Provide the (x, y) coordinate of the cell's center where the given text is located.  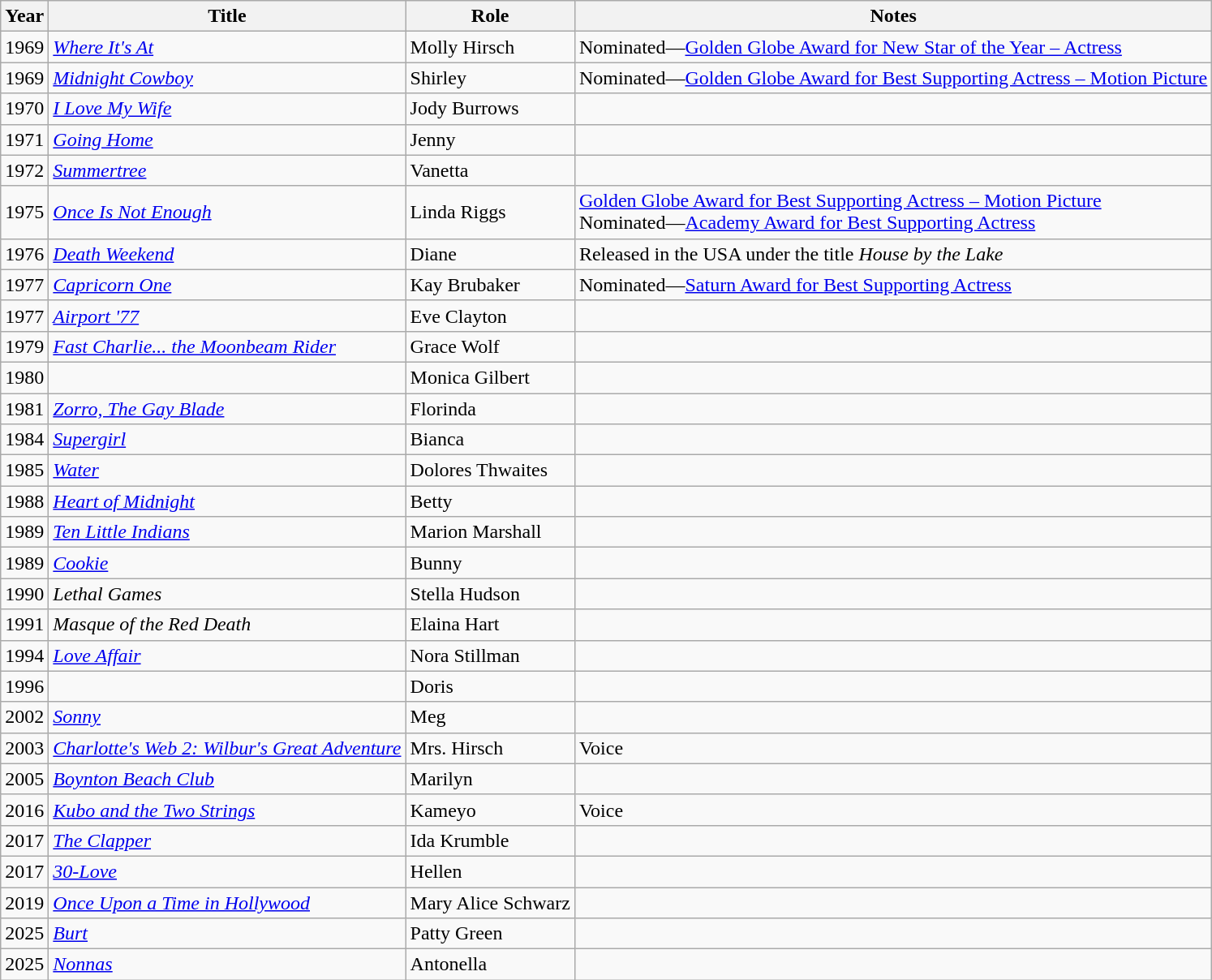
Linda Riggs (490, 213)
Nominated—Golden Globe Award for Best Supporting Actress – Motion Picture (892, 78)
Burt (227, 934)
1980 (24, 377)
1971 (24, 140)
Marion Marshall (490, 532)
Kay Brubaker (490, 285)
1979 (24, 346)
Water (227, 471)
Mary Alice Schwarz (490, 903)
Love Affair (227, 655)
Cookie (227, 563)
Golden Globe Award for Best Supporting Actress – Motion PictureNominated—Academy Award for Best Supporting Actress (892, 213)
Marilyn (490, 779)
2016 (24, 810)
Meg (490, 717)
2005 (24, 779)
Diane (490, 254)
Florinda (490, 408)
Patty Green (490, 934)
Bunny (490, 563)
1984 (24, 440)
Death Weekend (227, 254)
Jody Burrows (490, 109)
Nominated—Saturn Award for Best Supporting Actress (892, 285)
Fast Charlie... the Moonbeam Rider (227, 346)
I Love My Wife (227, 109)
Nora Stillman (490, 655)
Eve Clayton (490, 316)
Ten Little Indians (227, 532)
Monica Gilbert (490, 377)
Supergirl (227, 440)
Nonnas (227, 965)
Zorro, The Gay Blade (227, 408)
Jenny (490, 140)
Stella Hudson (490, 594)
1988 (24, 501)
Lethal Games (227, 594)
1972 (24, 170)
Dolores Thwaites (490, 471)
Antonella (490, 965)
1994 (24, 655)
Ida Krumble (490, 840)
Vanetta (490, 170)
Summertree (227, 170)
Once Upon a Time in Hollywood (227, 903)
Notes (892, 16)
Molly Hirsch (490, 47)
The Clapper (227, 840)
30-Love (227, 871)
Hellen (490, 871)
Nominated—Golden Globe Award for New Star of the Year – Actress (892, 47)
Heart of Midnight (227, 501)
Airport '77 (227, 316)
Title (227, 16)
Sonny (227, 717)
Betty (490, 501)
Elaina Hart (490, 625)
Midnight Cowboy (227, 78)
Doris (490, 686)
1991 (24, 625)
Charlotte's Web 2: Wilbur's Great Adventure (227, 748)
Year (24, 16)
Released in the USA under the title House by the Lake (892, 254)
1975 (24, 213)
Boynton Beach Club (227, 779)
Masque of the Red Death (227, 625)
2019 (24, 903)
Grace Wolf (490, 346)
1990 (24, 594)
Once Is Not Enough (227, 213)
1970 (24, 109)
Kubo and the Two Strings (227, 810)
Role (490, 16)
1985 (24, 471)
Kameyo (490, 810)
Where It's At (227, 47)
Going Home (227, 140)
Bianca (490, 440)
2003 (24, 748)
1981 (24, 408)
2002 (24, 717)
Mrs. Hirsch (490, 748)
Capricorn One (227, 285)
1996 (24, 686)
1976 (24, 254)
Shirley (490, 78)
